Identify which cell holds the provided text, then report its (X, Y) central coordinate. 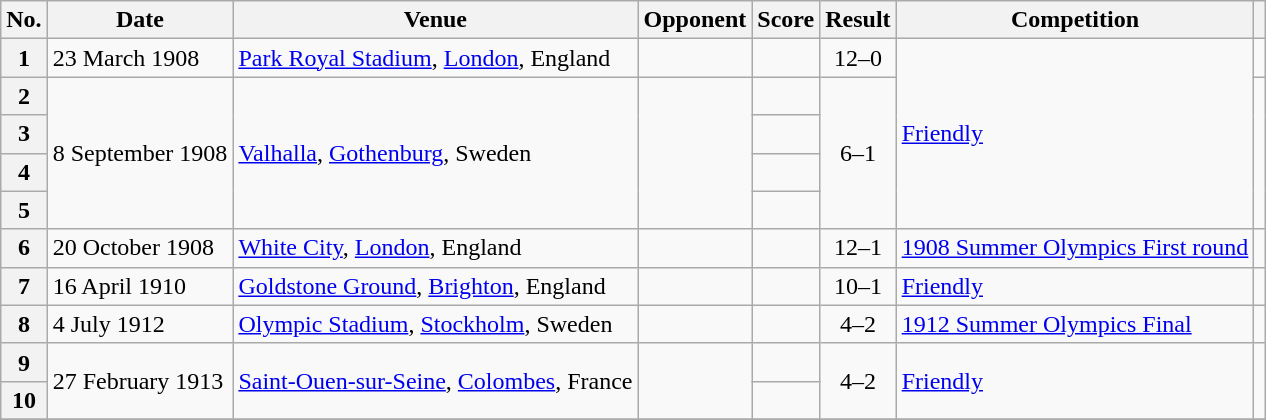
1908 Summer Olympics First round (1075, 248)
4 (24, 172)
3 (24, 134)
1 (24, 58)
Park Royal Stadium, London, England (436, 58)
6–1 (858, 153)
Date (140, 20)
7 (24, 286)
Goldstone Ground, Brighton, England (436, 286)
Opponent (695, 20)
White City, London, England (436, 248)
16 April 1910 (140, 286)
20 October 1908 (140, 248)
Saint-Ouen-sur-Seine, Colombes, France (436, 381)
Olympic Stadium, Stockholm, Sweden (436, 324)
8 (24, 324)
27 February 1913 (140, 381)
Score (786, 20)
9 (24, 362)
12–0 (858, 58)
8 September 1908 (140, 153)
No. (24, 20)
10–1 (858, 286)
23 March 1908 (140, 58)
6 (24, 248)
2 (24, 96)
Valhalla, Gothenburg, Sweden (436, 153)
1912 Summer Olympics Final (1075, 324)
Competition (1075, 20)
Venue (436, 20)
5 (24, 210)
4 July 1912 (140, 324)
12–1 (858, 248)
10 (24, 400)
Result (858, 20)
